Find where the given text appears and provide that cell's center as (X, Y) coordinate. 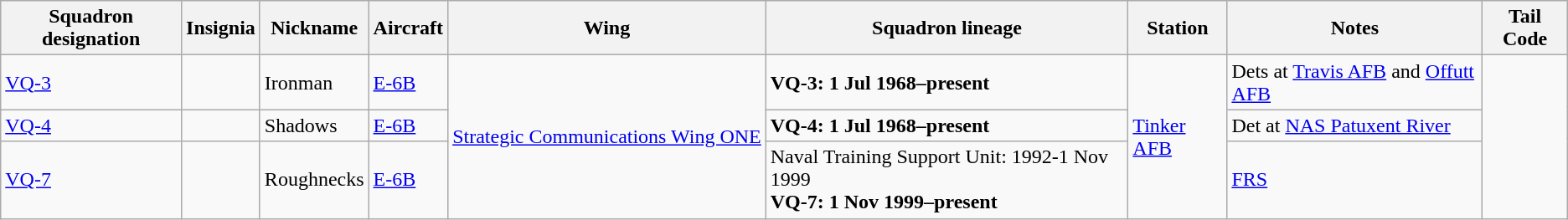
Roughnecks (314, 180)
Wing (607, 28)
Tail Code (1524, 28)
Insignia (221, 28)
VQ-4: 1 Jul 1968–present (946, 125)
VQ-4 (91, 125)
Naval Training Support Unit: 1992-1 Nov 1999VQ-7: 1 Nov 1999–present (946, 180)
Nickname (314, 28)
Ironman (314, 82)
Station (1178, 28)
Notes (1355, 28)
VQ-3: 1 Jul 1968–present (946, 82)
Det at NAS Patuxent River (1355, 125)
Shadows (314, 125)
FRS (1355, 180)
VQ-3 (91, 82)
Aircraft (409, 28)
Dets at Travis AFB and Offutt AFB (1355, 82)
VQ-7 (91, 180)
Squadron lineage (946, 28)
Squadron designation (91, 28)
Tinker AFB (1178, 137)
Strategic Communications Wing ONE (607, 137)
